Output the (X, Y) coordinate of the center of the cell containing the given text.  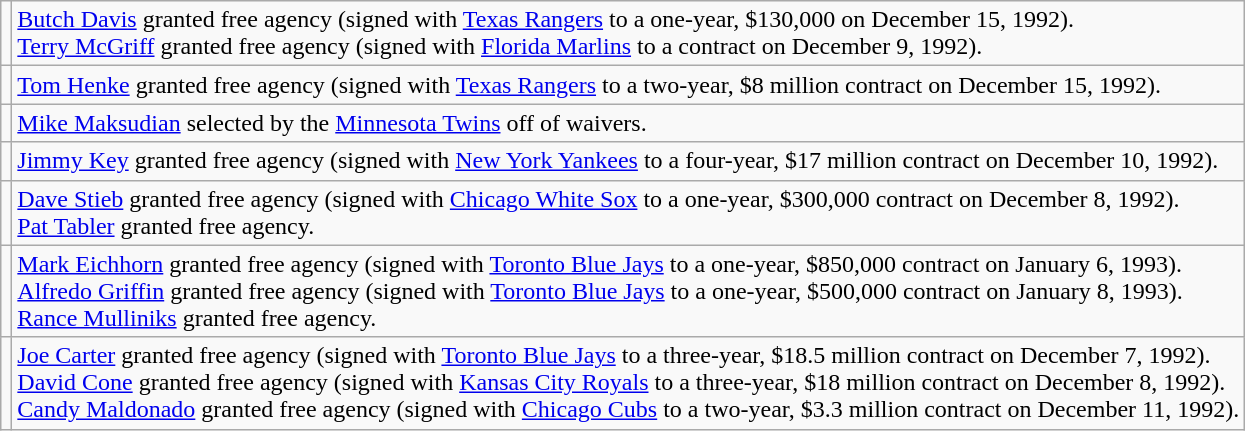
Tom Henke granted free agency (signed with Texas Rangers to a two-year, $8 million contract on December 15, 1992). (628, 85)
Dave Stieb granted free agency (signed with Chicago White Sox to a one-year, $300,000 contract on December 8, 1992). Pat Tabler granted free agency. (628, 212)
Jimmy Key granted free agency (signed with New York Yankees to a four-year, $17 million contract on December 10, 1992). (628, 161)
Mike Maksudian selected by the Minnesota Twins off of waivers. (628, 123)
